Extract the (x, y) coordinate from the center of the cell holding the provided text.  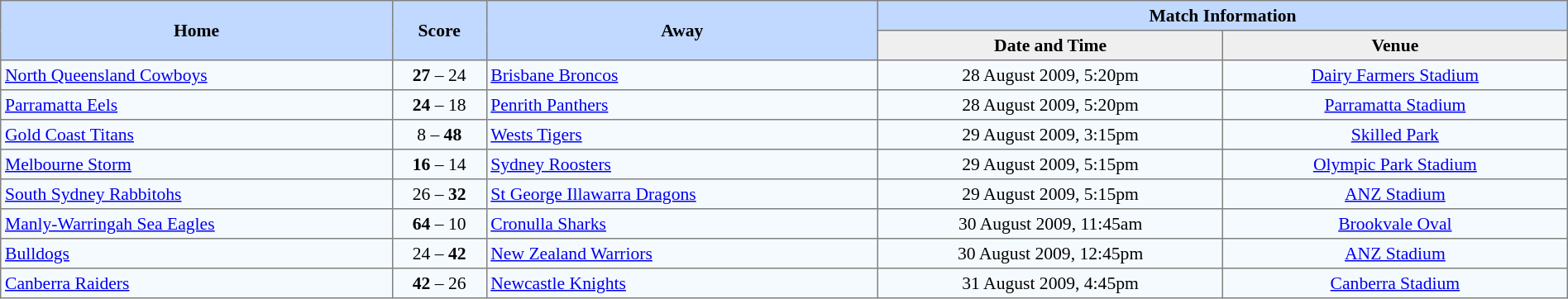
Venue (1394, 45)
Brisbane Broncos (682, 75)
Wests Tigers (682, 135)
27 – 24 (439, 75)
Home (197, 31)
31 August 2009, 4:45pm (1050, 283)
29 August 2009, 3:15pm (1050, 135)
Manly-Warringah Sea Eagles (197, 224)
Parramatta Eels (197, 105)
Gold Coast Titans (197, 135)
Parramatta Stadium (1394, 105)
Olympic Park Stadium (1394, 164)
8 – 48 (439, 135)
42 – 26 (439, 283)
Away (682, 31)
Penrith Panthers (682, 105)
Brookvale Oval (1394, 224)
26 – 32 (439, 194)
St George Illawarra Dragons (682, 194)
64 – 10 (439, 224)
Skilled Park (1394, 135)
30 August 2009, 12:45pm (1050, 254)
24 – 42 (439, 254)
Dairy Farmers Stadium (1394, 75)
North Queensland Cowboys (197, 75)
16 – 14 (439, 164)
Canberra Raiders (197, 283)
Date and Time (1050, 45)
30 August 2009, 11:45am (1050, 224)
Newcastle Knights (682, 283)
Match Information (1223, 16)
New Zealand Warriors (682, 254)
Cronulla Sharks (682, 224)
South Sydney Rabbitohs (197, 194)
Sydney Roosters (682, 164)
Bulldogs (197, 254)
Canberra Stadium (1394, 283)
Melbourne Storm (197, 164)
Score (439, 31)
24 – 18 (439, 105)
